Return (X, Y) of the center of cell containing provided text 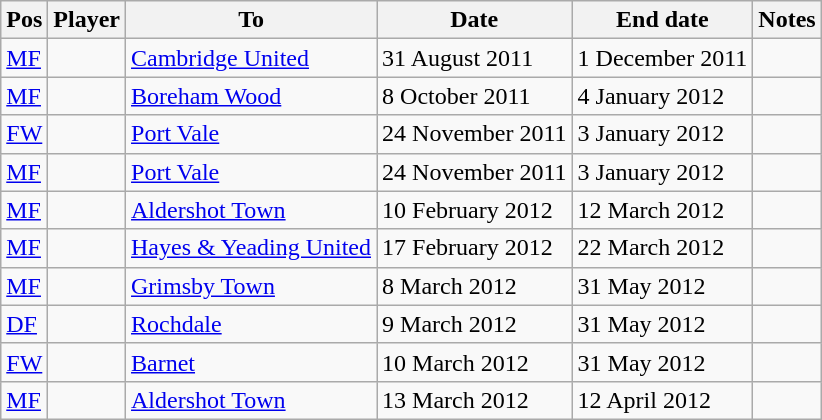
Cambridge United (252, 58)
End date (662, 20)
8 March 2012 (474, 286)
10 February 2012 (474, 210)
17 February 2012 (474, 248)
12 April 2012 (662, 400)
Rochdale (252, 324)
DF (24, 324)
31 August 2011 (474, 58)
1 December 2011 (662, 58)
10 March 2012 (474, 362)
4 January 2012 (662, 96)
22 March 2012 (662, 248)
Player (87, 20)
Pos (24, 20)
Boreham Wood (252, 96)
12 March 2012 (662, 210)
Notes (787, 20)
Date (474, 20)
To (252, 20)
8 October 2011 (474, 96)
9 March 2012 (474, 324)
Barnet (252, 362)
Hayes & Yeading United (252, 248)
13 March 2012 (474, 400)
Grimsby Town (252, 286)
